Return the (X, Y) coordinate for the center point of the cell that contains the specified text.  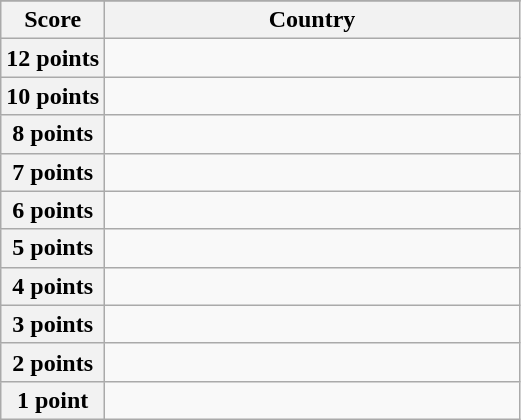
7 points (53, 172)
3 points (53, 324)
Score (53, 20)
10 points (53, 96)
5 points (53, 248)
Country (312, 20)
8 points (53, 134)
2 points (53, 362)
6 points (53, 210)
4 points (53, 286)
12 points (53, 58)
1 point (53, 400)
